Determine the [x, y] coordinate at the center of the cell enclosing the given text.  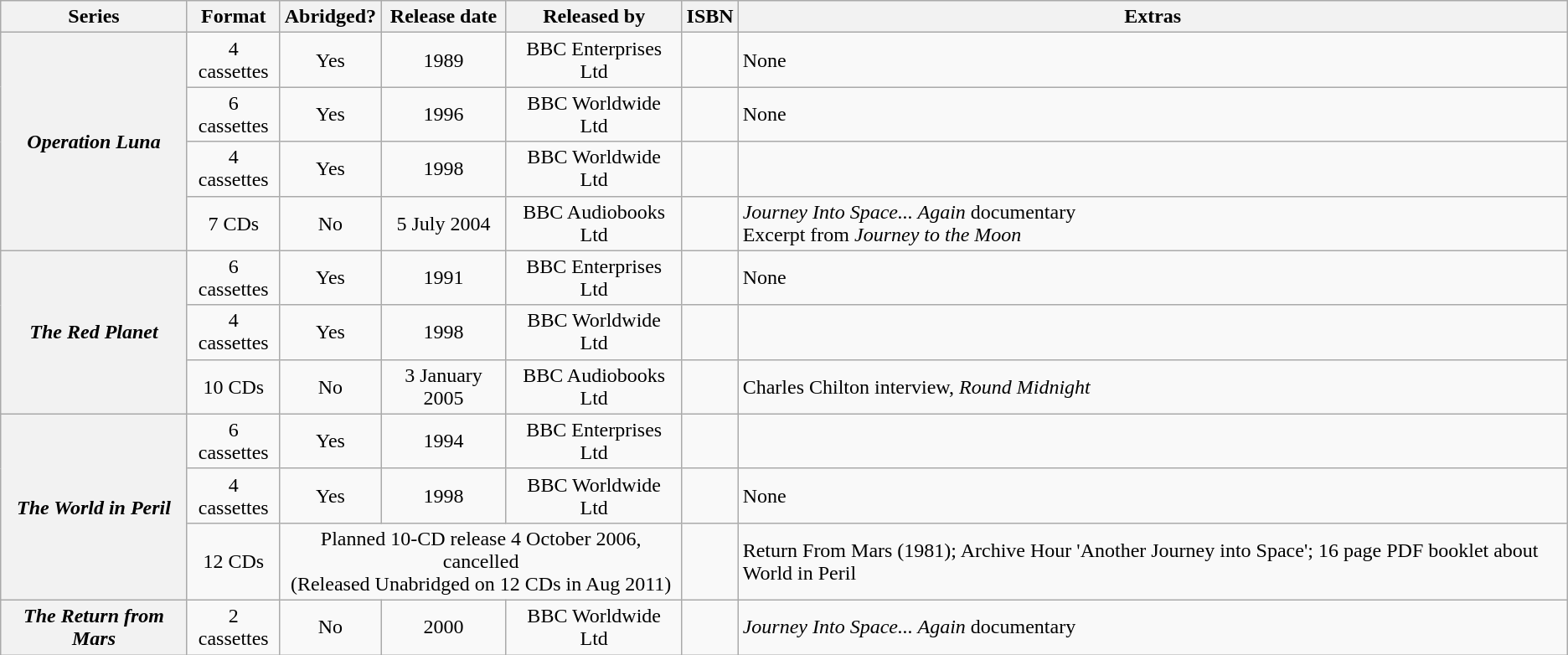
2 cassettes [233, 627]
3 January 2005 [444, 387]
Charles Chilton interview, Round Midnight [1153, 387]
12 CDs [233, 561]
Return From Mars (1981); Archive Hour 'Another Journey into Space'; 16 page PDF booklet about World in Peril [1153, 561]
1994 [444, 441]
Planned 10-CD release 4 October 2006, cancelled(Released Unabridged on 12 CDs in Aug 2011) [481, 561]
10 CDs [233, 387]
1991 [444, 278]
2000 [444, 627]
Abridged? [330, 17]
1996 [444, 114]
The Return from Mars [94, 627]
1989 [444, 60]
7 CDs [233, 223]
5 July 2004 [444, 223]
ISBN [710, 17]
Extras [1153, 17]
Journey Into Space... Again documentaryExcerpt from Journey to the Moon [1153, 223]
Journey Into Space... Again documentary [1153, 627]
Released by [594, 17]
Series [94, 17]
The Red Planet [94, 332]
Operation Luna [94, 142]
Format [233, 17]
Release date [444, 17]
The World in Peril [94, 507]
